Locate the cell with the specified text and output its [x, y] center coordinate. 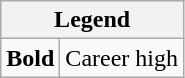
Legend [92, 20]
Bold [30, 58]
Career high [122, 58]
